Return [x, y] of the center of cell containing provided text 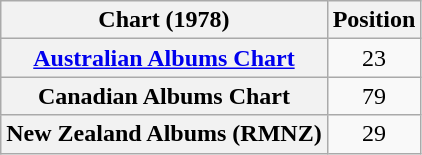
23 [374, 58]
Canadian Albums Chart [164, 96]
Australian Albums Chart [164, 58]
New Zealand Albums (RMNZ) [164, 134]
Position [374, 20]
29 [374, 134]
Chart (1978) [164, 20]
79 [374, 96]
